Scan for the cell matching the given text and deliver its [x, y] coordinate at center. 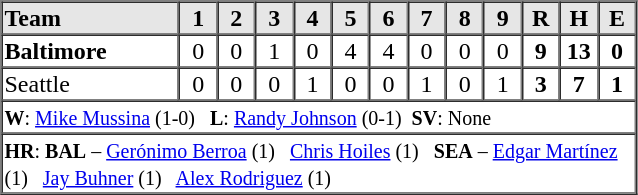
E [617, 18]
H [579, 18]
Seattle [91, 84]
Baltimore [91, 50]
6 [388, 18]
8 [465, 18]
13 [579, 50]
R [541, 18]
2 [236, 18]
HR: BAL – Gerónimo Berroa (1) Chris Hoiles (1) SEA – Edgar Martínez (1) Jay Buhner (1) Alex Rodriguez (1) [319, 164]
5 [350, 18]
Team [91, 18]
W: Mike Mussina (1-0) L: Randy Johnson (0-1) SV: None [319, 116]
